Extract the (x, y) coordinate from the center of the cell holding the provided text.  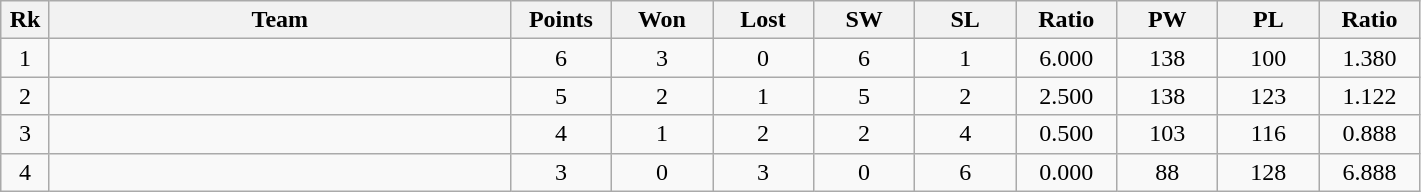
116 (1268, 134)
0.500 (1066, 134)
2.500 (1066, 96)
128 (1268, 172)
0.000 (1066, 172)
Rk (26, 20)
88 (1168, 172)
Lost (762, 20)
SW (864, 20)
PW (1168, 20)
Team (280, 20)
0.888 (1370, 134)
6.888 (1370, 172)
6.000 (1066, 58)
Won (662, 20)
Points (560, 20)
1.122 (1370, 96)
123 (1268, 96)
SL (966, 20)
1.380 (1370, 58)
103 (1168, 134)
PL (1268, 20)
100 (1268, 58)
